Detect which cell encompasses the target text, then output its (x, y) center coordinate. 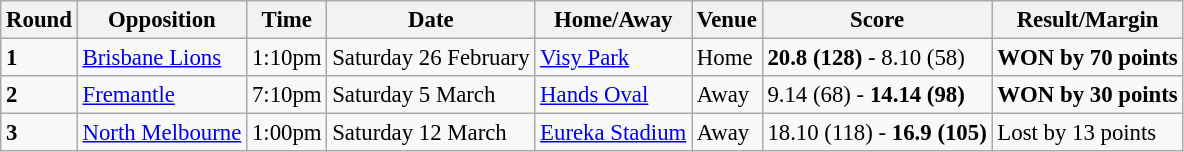
1 (39, 58)
Hands Oval (614, 95)
Home (728, 58)
Brisbane Lions (162, 58)
Home/Away (614, 20)
20.8 (128) - 8.10 (58) (877, 58)
Fremantle (162, 95)
3 (39, 133)
1:00pm (287, 133)
Lost by 13 points (1088, 133)
Time (287, 20)
7:10pm (287, 95)
WON by 70 points (1088, 58)
Result/Margin (1088, 20)
Date (431, 20)
Saturday 26 February (431, 58)
18.10 (118) - 16.9 (105) (877, 133)
North Melbourne (162, 133)
Saturday 12 March (431, 133)
Venue (728, 20)
1:10pm (287, 58)
Score (877, 20)
2 (39, 95)
Opposition (162, 20)
9.14 (68) - 14.14 (98) (877, 95)
Visy Park (614, 58)
Eureka Stadium (614, 133)
Saturday 5 March (431, 95)
Round (39, 20)
WON by 30 points (1088, 95)
